Locate the cell with the specified text and output its (X, Y) center coordinate. 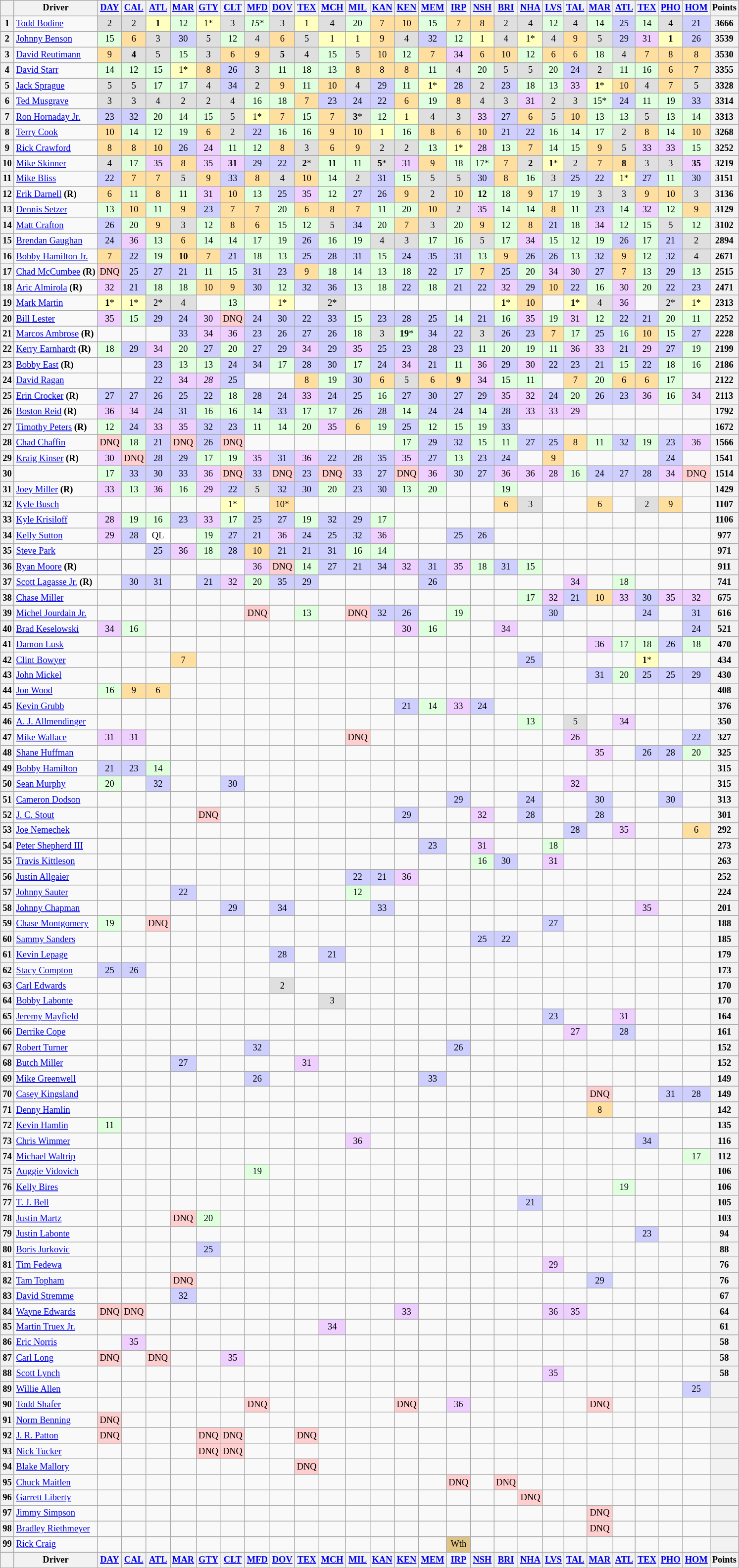
73 (7, 1141)
72 (7, 1125)
Erik Darnell (R) (55, 194)
56 (7, 877)
2471 (724, 288)
470 (724, 644)
60 (7, 939)
53 (7, 830)
69 (7, 1079)
65 (7, 1016)
5* (382, 163)
62 (7, 970)
3314 (724, 101)
Justin Allgaier (55, 877)
224 (724, 893)
2252 (724, 319)
Derrike Cope (55, 1032)
55 (7, 862)
Casey Kingsland (55, 1094)
Damon Lusk (55, 644)
39 (7, 614)
Sean Murphy (55, 784)
Brad Keselowski (55, 628)
82 (7, 1281)
93 (7, 1451)
2186 (724, 365)
46 (7, 722)
Bobby Hamilton Jr. (55, 256)
Erin Crocker (R) (55, 396)
252 (724, 877)
89 (7, 1389)
521 (724, 628)
2199 (724, 349)
Travis Kittleson (55, 862)
3219 (724, 163)
David Reutimann (55, 54)
79 (7, 1234)
971 (724, 551)
Kevin Lepage (55, 955)
2113 (724, 396)
263 (724, 862)
47 (7, 737)
David Starr (55, 70)
Jimmy Simpson (55, 1513)
Chad Chaffin (55, 442)
Stacy Compton (55, 970)
3268 (724, 133)
80 (7, 1250)
Johnny Sauter (55, 893)
54 (7, 846)
301 (724, 815)
3328 (724, 86)
42 (7, 660)
Boston Reid (R) (55, 412)
Johnny Chapman (55, 908)
Garrett Liberty (55, 1498)
675 (724, 598)
Chris Wimmer (55, 1141)
3151 (724, 179)
71 (7, 1110)
92 (7, 1436)
164 (724, 1016)
3355 (724, 70)
Boris Jurkovic (55, 1250)
Justin Labonte (55, 1234)
Tim Fedewa (55, 1265)
1541 (724, 458)
10* (282, 505)
3530 (724, 54)
38 (7, 598)
Eric Norris (55, 1343)
327 (724, 737)
Shane Huffman (55, 753)
John Mickel (55, 676)
Steve Park (55, 551)
Matt Crafton (55, 226)
105 (724, 1203)
Carl Edwards (55, 986)
3* (357, 117)
325 (724, 753)
37 (7, 582)
J. C. Stout (55, 815)
350 (724, 722)
52 (7, 815)
Butch Miller (55, 1064)
Dennis Setzer (55, 210)
48 (7, 753)
45 (7, 707)
19* (407, 334)
173 (724, 970)
Kevin Hamlin (55, 1125)
97 (7, 1513)
Bradley Riethmeyer (55, 1529)
977 (724, 535)
185 (724, 939)
Bobby Labonte (55, 1001)
376 (724, 707)
Wayne Edwards (55, 1311)
1107 (724, 505)
Cameron Dodson (55, 800)
87 (7, 1358)
Kraig Kinser (R) (55, 458)
Michael Waltrip (55, 1157)
1792 (724, 412)
1566 (724, 442)
112 (724, 1157)
273 (724, 846)
J. R. Patton (55, 1436)
85 (7, 1327)
2671 (724, 256)
2122 (724, 381)
Kevin Grubb (55, 707)
1514 (724, 474)
86 (7, 1343)
2313 (724, 303)
Tam Topham (55, 1281)
68 (7, 1064)
Todd Bodine (55, 24)
Chase Montgomery (55, 923)
Denny Hamlin (55, 1110)
40 (7, 628)
Ryan Moore (R) (55, 567)
78 (7, 1218)
Ted Musgrave (55, 101)
3313 (724, 117)
Rick Crawford (55, 147)
70 (7, 1094)
1106 (724, 521)
142 (724, 1110)
44 (7, 691)
Martin Truex Jr. (55, 1327)
Joe Nemechek (55, 830)
Kyle Busch (55, 505)
90 (7, 1404)
408 (724, 691)
103 (724, 1218)
Todd Shafer (55, 1404)
3136 (724, 194)
201 (724, 908)
3129 (724, 210)
Ron Hornaday Jr. (55, 117)
Chase Miller (55, 598)
2894 (724, 240)
179 (724, 955)
Marcos Ambrose (R) (55, 334)
Blake Mallory (55, 1467)
50 (7, 784)
1672 (724, 428)
Jeremy Mayfield (55, 1016)
Sammy Sanders (55, 939)
Nick Tucker (55, 1451)
Chad McCumbee (R) (55, 272)
75 (7, 1172)
2228 (724, 334)
135 (724, 1125)
Mark Martin (55, 303)
Clint Bowyer (55, 660)
3102 (724, 226)
95 (7, 1482)
161 (724, 1032)
Carl Long (55, 1358)
17* (482, 163)
43 (7, 676)
51 (7, 800)
Timothy Peters (R) (55, 428)
59 (7, 923)
Mike Skinner (55, 163)
Terry Cook (55, 133)
Bobby East (R) (55, 365)
Kyle Krisiloff (55, 521)
741 (724, 582)
Mike Bliss (55, 179)
Johnny Benson (55, 40)
Justin Martz (55, 1218)
63 (7, 986)
66 (7, 1032)
Brendan Gaughan (55, 240)
2515 (724, 272)
1429 (724, 489)
Kelly Bires (55, 1188)
430 (724, 676)
292 (724, 830)
Rick Craig (55, 1545)
74 (7, 1157)
Mike Greenwell (55, 1079)
3539 (724, 40)
Scott Lynch (55, 1374)
Jack Sprague (55, 86)
Peter Shepherd III (55, 846)
84 (7, 1311)
Bobby Hamilton (55, 769)
3252 (724, 147)
Norm Benning (55, 1420)
616 (724, 614)
77 (7, 1203)
96 (7, 1498)
Joey Miller (R) (55, 489)
116 (724, 1141)
41 (7, 644)
Kerry Earnhardt (R) (55, 349)
Michel Jourdain Jr. (55, 614)
David Ragan (55, 381)
A. J. Allmendinger (55, 722)
Aric Almirola (R) (55, 288)
81 (7, 1265)
David Stremme (55, 1296)
91 (7, 1420)
434 (724, 660)
Auggie Vidovich (55, 1172)
99 (7, 1545)
Willie Allen (55, 1389)
188 (724, 923)
57 (7, 893)
Robert Turner (55, 1048)
Chuck Maitlen (55, 1482)
T. J. Bell (55, 1203)
911 (724, 567)
98 (7, 1529)
Bill Lester (55, 319)
Kelly Sutton (55, 535)
3666 (724, 24)
49 (7, 769)
Mike Wallace (55, 737)
313 (724, 800)
83 (7, 1296)
Scott Lagasse Jr. (R) (55, 582)
QL (158, 535)
Wth (458, 1545)
Jon Wood (55, 691)
